Determine the [x, y] coordinate at the center of the cell enclosing the given text.  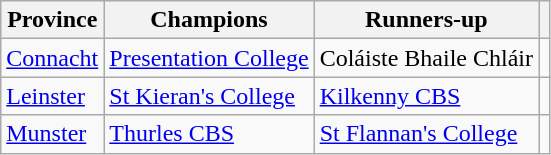
Connacht [52, 58]
Leinster [52, 96]
St Kieran's College [209, 96]
Coláiste Bhaile Chláir [426, 58]
St Flannan's College [426, 134]
Champions [209, 20]
Runners-up [426, 20]
Munster [52, 134]
Province [52, 20]
Thurles CBS [209, 134]
Presentation College [209, 58]
Kilkenny CBS [426, 96]
